Search for the cell housing the specified text and yield its [X, Y] center coordinate. 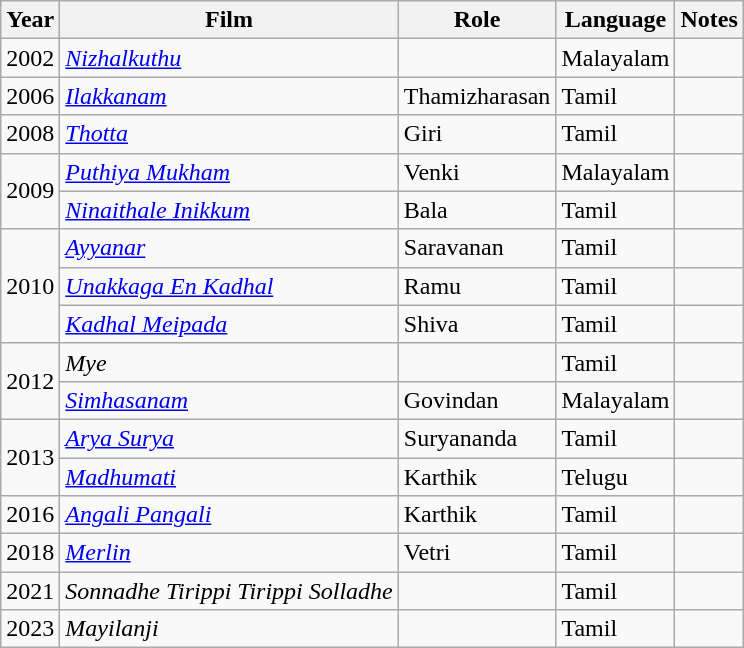
Year [30, 20]
Notes [709, 20]
Ninaithale Inikkum [229, 210]
Shiva [477, 324]
Language [616, 20]
2023 [30, 629]
Madhumati [229, 477]
Ilakkanam [229, 96]
Sonnadhe Tirippi Tirippi Solladhe [229, 591]
Venki [477, 172]
Thotta [229, 134]
2013 [30, 457]
Film [229, 20]
2010 [30, 286]
2016 [30, 515]
2008 [30, 134]
2021 [30, 591]
2006 [30, 96]
2018 [30, 553]
Bala [477, 210]
Mayilanji [229, 629]
Role [477, 20]
Mye [229, 362]
Suryananda [477, 438]
Thamizharasan [477, 96]
Ramu [477, 286]
Vetri [477, 553]
Telugu [616, 477]
2012 [30, 381]
Simhasanam [229, 400]
Giri [477, 134]
Kadhal Meipada [229, 324]
2002 [30, 58]
Angali Pangali [229, 515]
Nizhalkuthu [229, 58]
Govindan [477, 400]
Arya Surya [229, 438]
Puthiya Mukham [229, 172]
Ayyanar [229, 248]
Saravanan [477, 248]
2009 [30, 191]
Merlin [229, 553]
Unakkaga En Kadhal [229, 286]
